Find where the given text appears and provide that cell's center as [X, Y] coordinate. 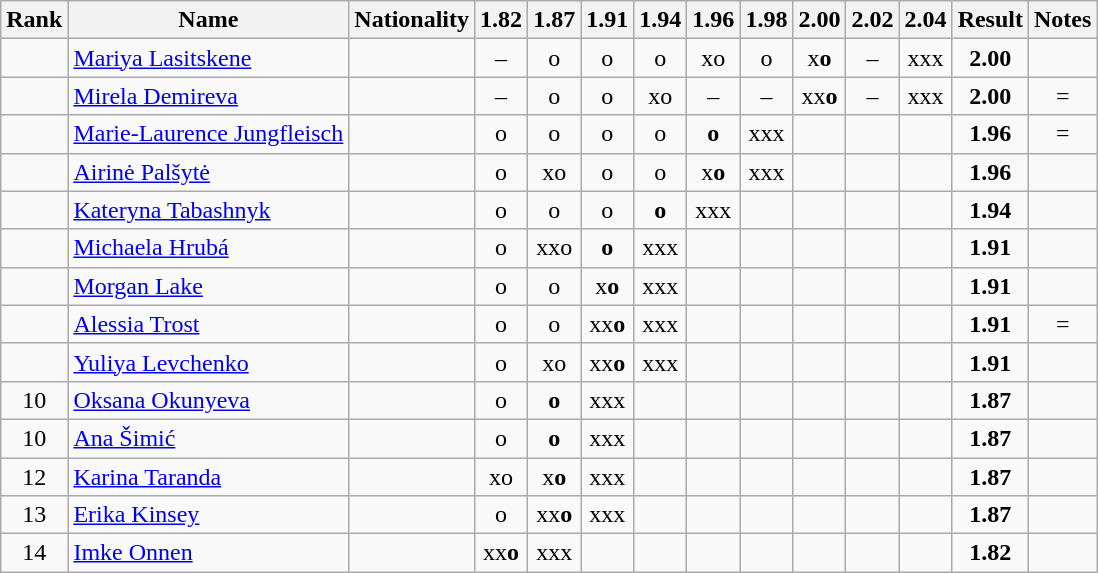
12 [34, 477]
Karina Taranda [208, 477]
Mirela Demireva [208, 96]
Nationality [412, 20]
Alessia Trost [208, 324]
14 [34, 553]
Mariya Lasitskene [208, 58]
Airinė Palšytė [208, 172]
Erika Kinsey [208, 515]
Michaela Hrubá [208, 248]
1.98 [766, 20]
13 [34, 515]
Imke Onnen [208, 553]
Oksana Okunyeva [208, 400]
Name [208, 20]
Marie-Laurence Jungfleisch [208, 134]
Kateryna Tabashnyk [208, 210]
Notes [1063, 20]
Ana Šimić [208, 438]
Result [990, 20]
Yuliya Levchenko [208, 362]
Rank [34, 20]
Morgan Lake [208, 286]
2.02 [872, 20]
2.04 [926, 20]
